Locate the cell with the specified text and output its [x, y] center coordinate. 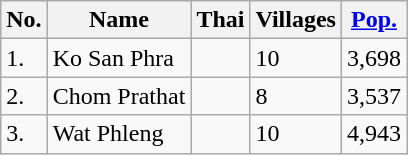
Chom Prathat [119, 96]
3,698 [374, 58]
Pop. [374, 20]
Ko San Phra [119, 58]
Name [119, 20]
1. [24, 58]
8 [296, 96]
2. [24, 96]
No. [24, 20]
3,537 [374, 96]
Villages [296, 20]
Thai [220, 20]
4,943 [374, 134]
Wat Phleng [119, 134]
3. [24, 134]
